For the text-containing cell, return its midpoint in (x, y) coordinate format. 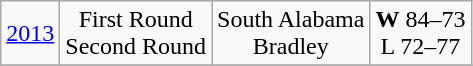
South AlabamaBradley (291, 34)
W 84–73L 72–77 (420, 34)
2013 (30, 34)
First RoundSecond Round (136, 34)
